Detect which cell encompasses the target text, then output its (X, Y) center coordinate. 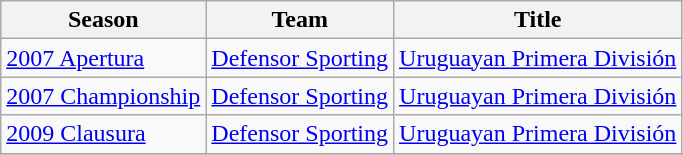
Title (538, 20)
Team (300, 20)
2009 Clausura (104, 134)
2007 Apertura (104, 58)
Season (104, 20)
2007 Championship (104, 96)
